Detect which cell encompasses the target text, then output its [X, Y] center coordinate. 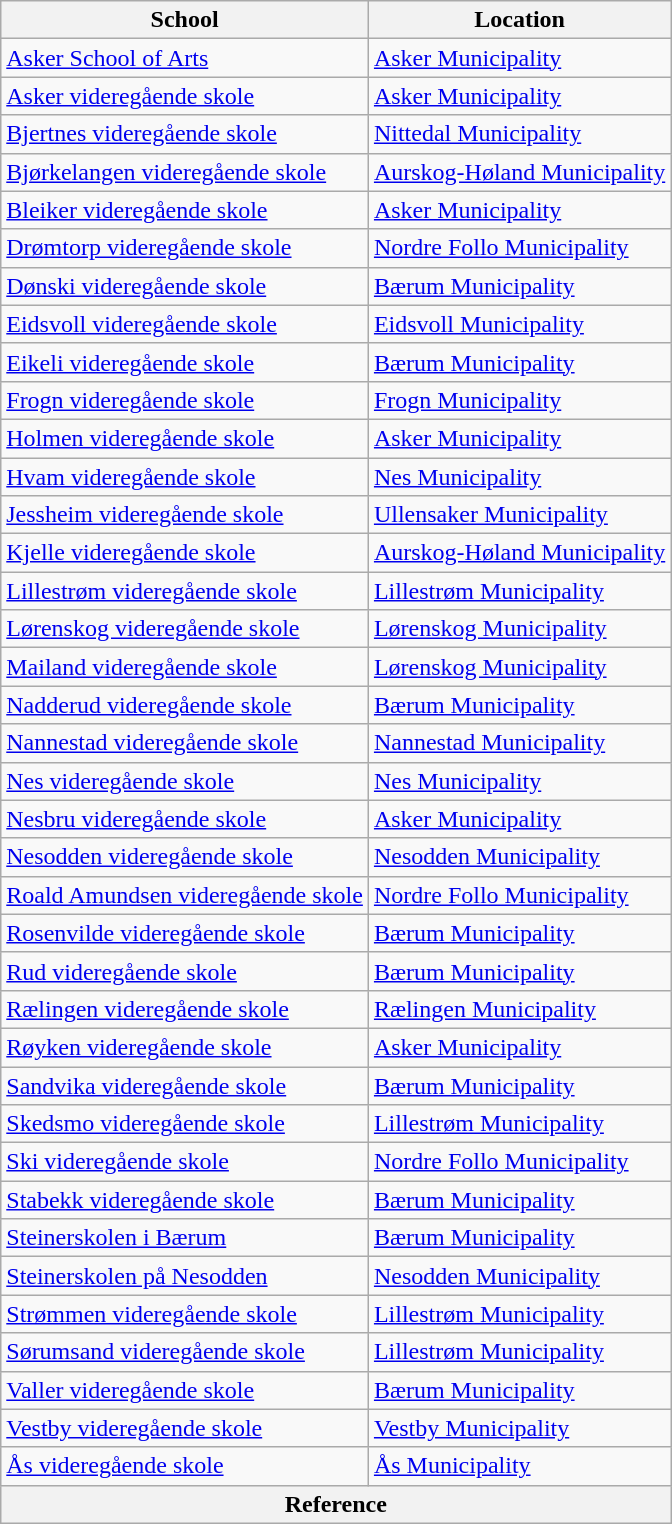
Nesodden videregående skole [185, 857]
Nes videregående skole [185, 781]
Vestby videregående skole [185, 1428]
Nittedal Municipality [519, 134]
Nadderud videregående skole [185, 705]
Rud videregående skole [185, 971]
Stabekk videregående skole [185, 1200]
Kjelle videregående skole [185, 553]
Ås videregående skole [185, 1466]
Sørumsand videregående skole [185, 1352]
Valler videregående skole [185, 1390]
Rælingen Municipality [519, 1009]
Strømmen videregående skole [185, 1314]
Asker School of Arts [185, 58]
School [185, 20]
Bjertnes videregående skole [185, 134]
Mailand videregående skole [185, 667]
Jessheim videregående skole [185, 515]
Nannestad videregående skole [185, 743]
Frogn videregående skole [185, 400]
Frogn Municipality [519, 400]
Rosenvilde videregående skole [185, 933]
Lørenskog videregående skole [185, 629]
Location [519, 20]
Bleiker videregående skole [185, 210]
Røyken videregående skole [185, 1047]
Drømtorp videregående skole [185, 248]
Eikeli videregående skole [185, 362]
Dønski videregående skole [185, 286]
Holmen videregående skole [185, 438]
Ullensaker Municipality [519, 515]
Reference [336, 1504]
Nannestad Municipality [519, 743]
Nesbru videregående skole [185, 819]
Ås Municipality [519, 1466]
Bjørkelangen videregående skole [185, 172]
Steinerskolen i Bærum [185, 1238]
Ski videregående skole [185, 1162]
Skedsmo videregående skole [185, 1124]
Hvam videregående skole [185, 477]
Eidsvoll Municipality [519, 324]
Eidsvoll videregående skole [185, 324]
Roald Amundsen videregående skole [185, 895]
Rælingen videregående skole [185, 1009]
Asker videregående skole [185, 96]
Sandvika videregående skole [185, 1085]
Lillestrøm videregående skole [185, 591]
Vestby Municipality [519, 1428]
Steinerskolen på Nesodden [185, 1276]
